Return (X, Y) of the center of cell containing provided text 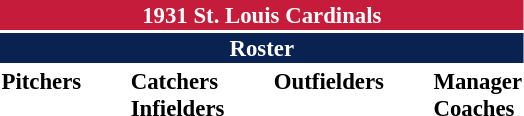
Roster (262, 48)
1931 St. Louis Cardinals (262, 15)
